Pinpoint the cell where the given text exists, returning its (X, Y) midpoint coordinate. 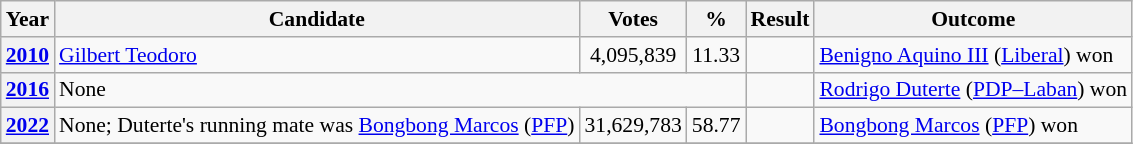
31,629,783 (634, 126)
4,095,839 (634, 55)
Rodrigo Duterte (PDP–Laban) won (973, 90)
None; Duterte's running mate was Bongbong Marcos (PFP) (316, 126)
2016 (28, 90)
Result (780, 19)
Votes (634, 19)
Benigno Aquino III (Liberal) won (973, 55)
Candidate (316, 19)
2010 (28, 55)
58.77 (716, 126)
% (716, 19)
Gilbert Teodoro (316, 55)
Outcome (973, 19)
Bongbong Marcos (PFP) won (973, 126)
None (400, 90)
Year (28, 19)
2022 (28, 126)
11.33 (716, 55)
